Extract the (x, y) coordinate from the center of the cell holding the provided text.  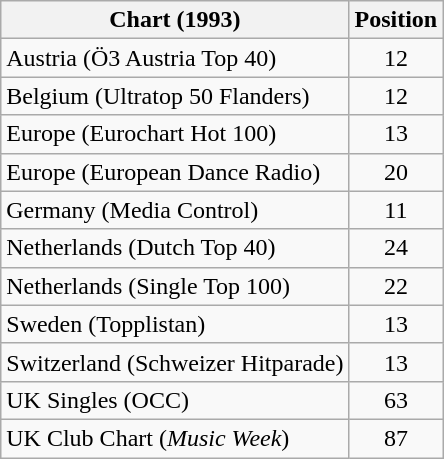
20 (396, 172)
24 (396, 248)
Austria (Ö3 Austria Top 40) (175, 58)
63 (396, 400)
Netherlands (Dutch Top 40) (175, 248)
22 (396, 286)
Position (396, 20)
UK Singles (OCC) (175, 400)
Europe (Eurochart Hot 100) (175, 134)
Switzerland (Schweizer Hitparade) (175, 362)
UK Club Chart (Music Week) (175, 438)
Belgium (Ultratop 50 Flanders) (175, 96)
Chart (1993) (175, 20)
Germany (Media Control) (175, 210)
Europe (European Dance Radio) (175, 172)
Sweden (Topplistan) (175, 324)
87 (396, 438)
Netherlands (Single Top 100) (175, 286)
11 (396, 210)
